From the cell containing the given text, extract its center point as (x, y) coordinate. 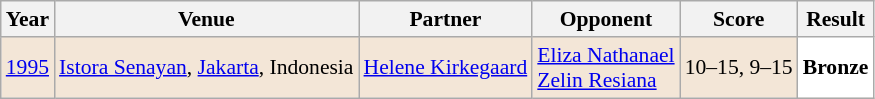
Partner (446, 19)
Helene Kirkegaard (446, 68)
Result (836, 19)
10–15, 9–15 (739, 68)
Istora Senayan, Jakarta, Indonesia (206, 68)
1995 (28, 68)
Opponent (606, 19)
Score (739, 19)
Year (28, 19)
Venue (206, 19)
Eliza Nathanael Zelin Resiana (606, 68)
Bronze (836, 68)
